Locate the cell with the specified text and output its (x, y) center coordinate. 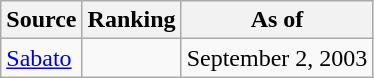
Source (42, 20)
Sabato (42, 58)
Ranking (132, 20)
As of (277, 20)
September 2, 2003 (277, 58)
